Extract the [X, Y] coordinate from the center of the cell holding the provided text.  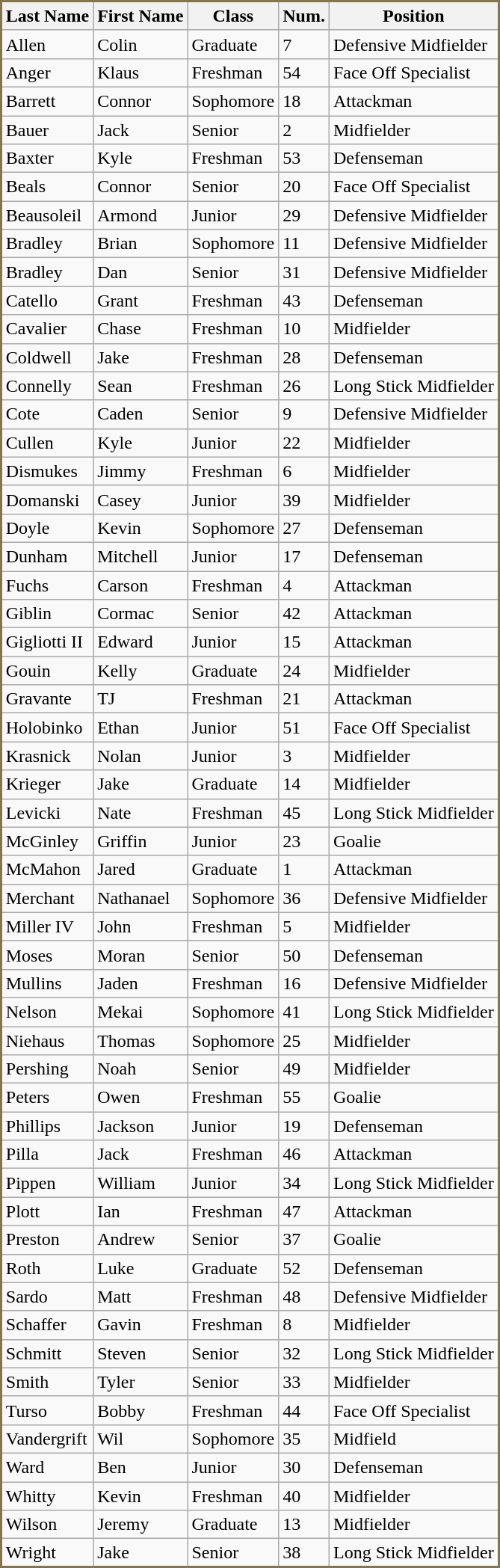
Position [413, 16]
Anger [48, 73]
35 [304, 1439]
Ben [141, 1467]
Dismukes [48, 471]
41 [304, 1012]
Dunham [48, 556]
First Name [141, 16]
22 [304, 443]
Andrew [141, 1240]
1 [304, 870]
Luke [141, 1268]
5 [304, 926]
44 [304, 1410]
Gavin [141, 1325]
33 [304, 1382]
Baxter [48, 159]
24 [304, 671]
31 [304, 272]
Beausoleil [48, 215]
Gouin [48, 671]
Moses [48, 955]
Wilson [48, 1525]
Connelly [48, 386]
Last Name [48, 16]
Pershing [48, 1069]
30 [304, 1467]
Merchant [48, 898]
Caden [141, 414]
29 [304, 215]
11 [304, 244]
Thomas [141, 1040]
Miller IV [48, 926]
37 [304, 1240]
40 [304, 1496]
Plott [48, 1211]
43 [304, 301]
Nolan [141, 756]
Schmitt [48, 1353]
27 [304, 528]
21 [304, 699]
46 [304, 1155]
Casey [141, 499]
Jeremy [141, 1525]
Vandergrift [48, 1439]
Coldwell [48, 357]
Mekai [141, 1012]
Smith [48, 1382]
6 [304, 471]
Ward [48, 1467]
Carson [141, 585]
Owen [141, 1098]
Noah [141, 1069]
8 [304, 1325]
Roth [48, 1268]
Barrett [48, 101]
Klaus [141, 73]
Niehaus [48, 1040]
13 [304, 1525]
47 [304, 1211]
49 [304, 1069]
Jaden [141, 983]
McMahon [48, 870]
Gravante [48, 699]
Doyle [48, 528]
Turso [48, 1410]
Domanski [48, 499]
16 [304, 983]
Bauer [48, 129]
Class [233, 16]
McGinley [48, 841]
Cavalier [48, 329]
23 [304, 841]
Nelson [48, 1012]
Sardo [48, 1297]
39 [304, 499]
Whitty [48, 1496]
7 [304, 44]
2 [304, 129]
50 [304, 955]
Grant [141, 301]
Edward [141, 642]
15 [304, 642]
48 [304, 1297]
Giblin [48, 614]
Jimmy [141, 471]
TJ [141, 699]
19 [304, 1126]
55 [304, 1098]
Colin [141, 44]
Phillips [48, 1126]
Midfield [413, 1439]
32 [304, 1353]
18 [304, 101]
Ian [141, 1211]
Dan [141, 272]
34 [304, 1183]
Krasnick [48, 756]
Bobby [141, 1410]
Cormac [141, 614]
Mitchell [141, 556]
10 [304, 329]
Catello [48, 301]
36 [304, 898]
17 [304, 556]
Kelly [141, 671]
42 [304, 614]
Jared [141, 870]
51 [304, 728]
Ethan [141, 728]
Steven [141, 1353]
Sean [141, 386]
54 [304, 73]
14 [304, 784]
Brian [141, 244]
52 [304, 1268]
Pilla [48, 1155]
Griffin [141, 841]
45 [304, 813]
Krieger [48, 784]
Schaffer [48, 1325]
Matt [141, 1297]
Nate [141, 813]
Nathanael [141, 898]
Num. [304, 16]
25 [304, 1040]
Mullins [48, 983]
Wright [48, 1553]
3 [304, 756]
Cullen [48, 443]
28 [304, 357]
Armond [141, 215]
38 [304, 1553]
Beals [48, 187]
Cote [48, 414]
26 [304, 386]
4 [304, 585]
Preston [48, 1240]
9 [304, 414]
Moran [141, 955]
Allen [48, 44]
Wil [141, 1439]
53 [304, 159]
Pippen [48, 1183]
Chase [141, 329]
Jackson [141, 1126]
Fuchs [48, 585]
William [141, 1183]
Levicki [48, 813]
Holobinko [48, 728]
Gigliotti II [48, 642]
John [141, 926]
Tyler [141, 1382]
20 [304, 187]
Peters [48, 1098]
